Detect which cell encompasses the target text, then output its (x, y) center coordinate. 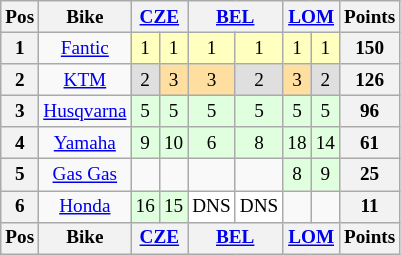
25 (369, 175)
15 (173, 206)
Fantic (85, 48)
Honda (85, 206)
96 (369, 111)
Gas Gas (85, 175)
16 (145, 206)
61 (369, 143)
126 (369, 80)
4 (20, 143)
Yamaha (85, 143)
KTM (85, 80)
Husqvarna (85, 111)
18 (297, 143)
14 (325, 143)
11 (369, 206)
10 (173, 143)
150 (369, 48)
